Detect which cell encompasses the target text, then output its (x, y) center coordinate. 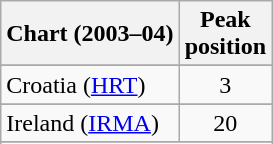
Croatia (HRT) (90, 85)
3 (225, 85)
Chart (2003–04) (90, 34)
20 (225, 123)
Ireland (IRMA) (90, 123)
Peakposition (225, 34)
